Identify which cell holds the provided text, then report its (x, y) central coordinate. 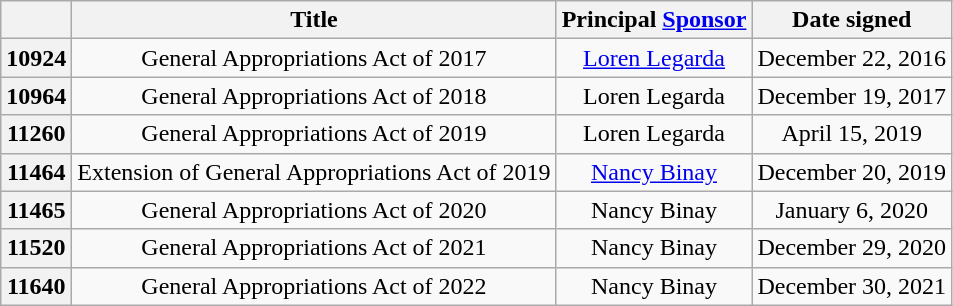
December 20, 2019 (852, 172)
General Appropriations Act of 2017 (314, 58)
11260 (36, 134)
Date signed (852, 20)
11520 (36, 248)
January 6, 2020 (852, 210)
11465 (36, 210)
December 29, 2020 (852, 248)
10964 (36, 96)
11640 (36, 286)
Title (314, 20)
Principal Sponsor (654, 20)
General Appropriations Act of 2021 (314, 248)
December 30, 2021 (852, 286)
10924 (36, 58)
Extension of General Appropriations Act of 2019 (314, 172)
April 15, 2019 (852, 134)
General Appropriations Act of 2022 (314, 286)
December 22, 2016 (852, 58)
General Appropriations Act of 2018 (314, 96)
General Appropriations Act of 2020 (314, 210)
December 19, 2017 (852, 96)
General Appropriations Act of 2019 (314, 134)
11464 (36, 172)
